From the cell containing the given text, extract its center point as (X, Y) coordinate. 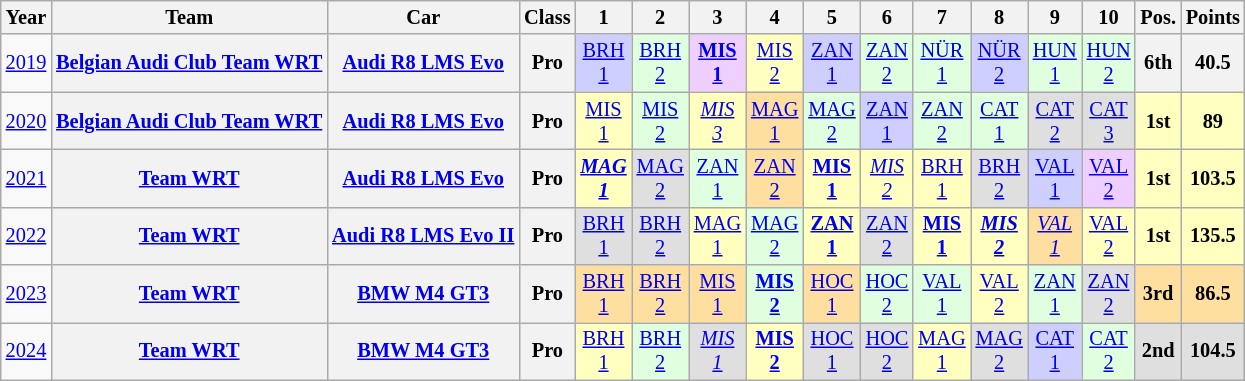
10 (1109, 17)
HUN1 (1055, 63)
5 (832, 17)
3rd (1158, 294)
103.5 (1213, 178)
104.5 (1213, 351)
NÜR1 (942, 63)
2021 (26, 178)
7 (942, 17)
Team (189, 17)
86.5 (1213, 294)
6 (888, 17)
Pos. (1158, 17)
Class (547, 17)
2024 (26, 351)
1 (603, 17)
Year (26, 17)
2020 (26, 121)
2022 (26, 236)
2nd (1158, 351)
4 (774, 17)
Car (423, 17)
HUN2 (1109, 63)
CAT3 (1109, 121)
8 (1000, 17)
40.5 (1213, 63)
6th (1158, 63)
2 (660, 17)
2023 (26, 294)
Points (1213, 17)
9 (1055, 17)
89 (1213, 121)
Audi R8 LMS Evo II (423, 236)
135.5 (1213, 236)
2019 (26, 63)
MIS3 (718, 121)
3 (718, 17)
NÜR2 (1000, 63)
